Search for the cell housing the specified text and yield its (X, Y) center coordinate. 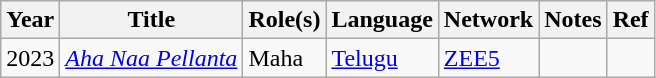
Telugu (382, 58)
Maha (284, 58)
Year (30, 20)
Ref (630, 20)
Network (488, 20)
Role(s) (284, 20)
ZEE5 (488, 58)
2023 (30, 58)
Title (152, 20)
Aha Naa Pellanta (152, 58)
Notes (573, 20)
Language (382, 20)
